Detect which cell encompasses the target text, then output its (X, Y) center coordinate. 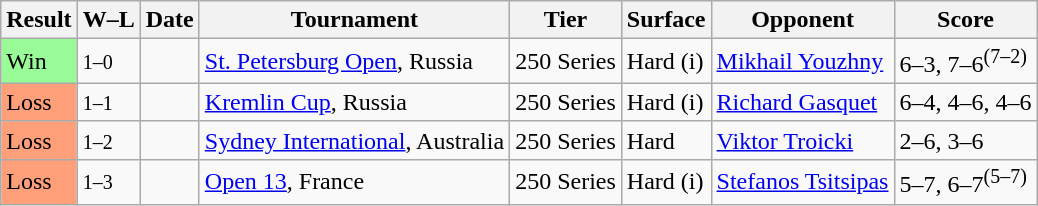
1–2 (108, 140)
1–0 (108, 62)
5–7, 6–7(5–7) (966, 182)
Open 13, France (354, 182)
Viktor Troicki (802, 140)
Sydney International, Australia (354, 140)
Tier (566, 20)
6–3, 7–6(7–2) (966, 62)
St. Petersburg Open, Russia (354, 62)
Date (170, 20)
Richard Gasquet (802, 102)
1–1 (108, 102)
Win (39, 62)
Result (39, 20)
Opponent (802, 20)
1–3 (108, 182)
2–6, 3–6 (966, 140)
Tournament (354, 20)
Stefanos Tsitsipas (802, 182)
6–4, 4–6, 4–6 (966, 102)
Score (966, 20)
Hard (666, 140)
W–L (108, 20)
Kremlin Cup, Russia (354, 102)
Mikhail Youzhny (802, 62)
Surface (666, 20)
